Detect which cell encompasses the target text, then output its (X, Y) center coordinate. 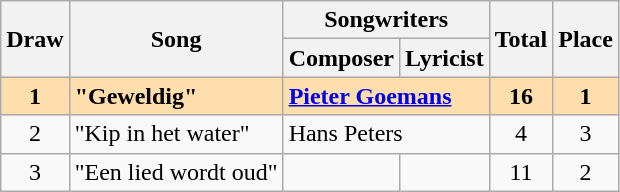
Pieter Goemans (386, 96)
Total (521, 39)
"Geweldig" (176, 96)
Songwriters (386, 20)
16 (521, 96)
Hans Peters (386, 134)
Lyricist (444, 58)
Draw (35, 39)
"Kip in het water" (176, 134)
4 (521, 134)
Place (586, 39)
Composer (341, 58)
Song (176, 39)
"Een lied wordt oud" (176, 172)
11 (521, 172)
